Scan for the cell matching the given text and deliver its (x, y) coordinate at center. 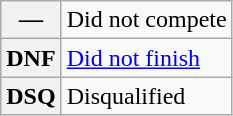
— (31, 20)
Did not finish (146, 58)
Did not compete (146, 20)
DSQ (31, 96)
Disqualified (146, 96)
DNF (31, 58)
